Output the (x, y) coordinate of the center of the cell containing the given text.  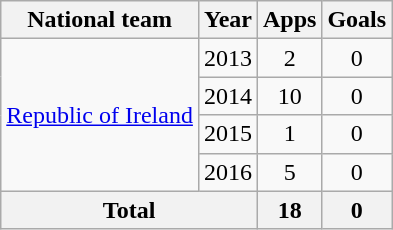
Republic of Ireland (100, 115)
Year (228, 20)
2 (289, 58)
2014 (228, 96)
Total (130, 210)
Apps (289, 20)
1 (289, 134)
10 (289, 96)
2013 (228, 58)
Goals (357, 20)
2015 (228, 134)
2016 (228, 172)
National team (100, 20)
5 (289, 172)
18 (289, 210)
